Capture the cell that displays the provided text and extract its (x, y) central coordinate. 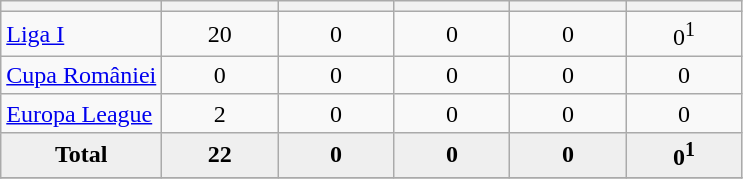
2 (220, 113)
Europa League (82, 113)
Cupa României (82, 75)
20 (220, 34)
22 (220, 154)
Liga I (82, 34)
Total (82, 154)
